Scan for the cell matching the given text and deliver its (x, y) coordinate at center. 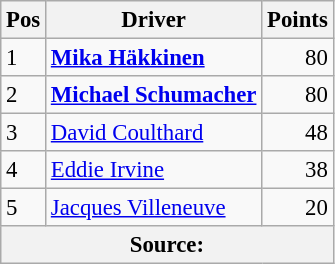
5 (24, 208)
4 (24, 170)
David Coulthard (154, 133)
48 (298, 133)
Pos (24, 20)
Mika Häkkinen (154, 58)
38 (298, 170)
2 (24, 95)
3 (24, 133)
1 (24, 58)
Points (298, 20)
Eddie Irvine (154, 170)
20 (298, 208)
Source: (167, 245)
Michael Schumacher (154, 95)
Jacques Villeneuve (154, 208)
Driver (154, 20)
